Extract the (X, Y) coordinate from the center of the cell holding the provided text.  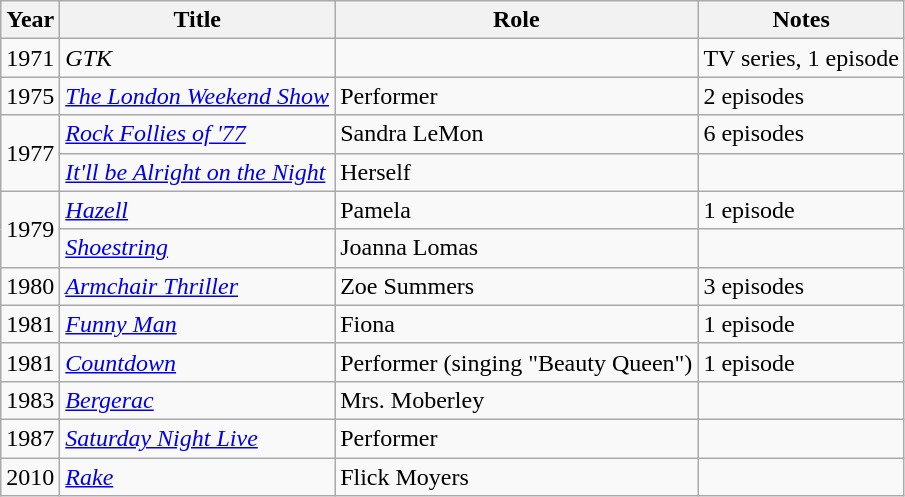
Countdown (198, 362)
Title (198, 20)
2 episodes (802, 96)
1971 (30, 58)
1983 (30, 400)
Performer (singing "Beauty Queen") (516, 362)
Mrs. Moberley (516, 400)
6 episodes (802, 134)
3 episodes (802, 286)
2010 (30, 477)
1980 (30, 286)
Year (30, 20)
Rake (198, 477)
Rock Follies of '77 (198, 134)
Armchair Thriller (198, 286)
Sandra LeMon (516, 134)
Pamela (516, 210)
Hazell (198, 210)
Role (516, 20)
Flick Moyers (516, 477)
GTK (198, 58)
1977 (30, 153)
1975 (30, 96)
Fiona (516, 324)
Funny Man (198, 324)
Saturday Night Live (198, 438)
1987 (30, 438)
Notes (802, 20)
TV series, 1 episode (802, 58)
The London Weekend Show (198, 96)
1979 (30, 229)
It'll be Alright on the Night (198, 172)
Joanna Lomas (516, 248)
Bergerac (198, 400)
Zoe Summers (516, 286)
Herself (516, 172)
Shoestring (198, 248)
